Detect which cell encompasses the target text, then output its (X, Y) center coordinate. 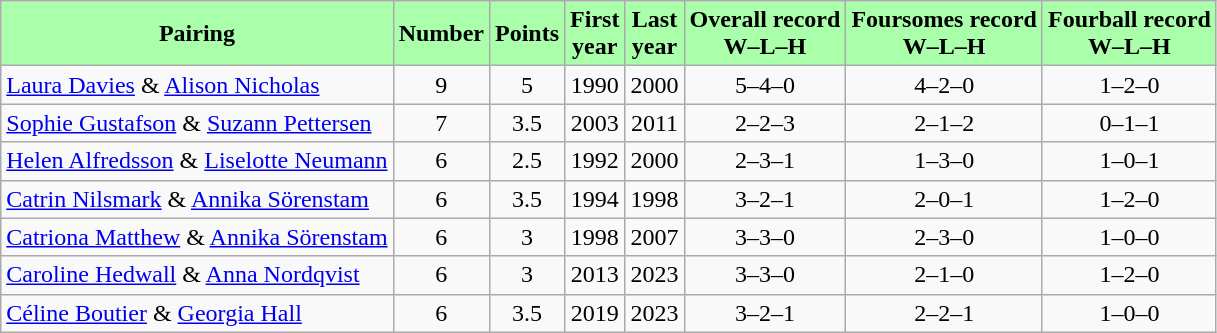
Pairing (197, 34)
2–3–0 (944, 237)
Fourball recordW–L–H (1129, 34)
Overall recordW–L–H (765, 34)
2–2–3 (765, 123)
5–4–0 (765, 85)
Firstyear (595, 34)
Points (526, 34)
0–1–1 (1129, 123)
9 (441, 85)
1992 (595, 161)
2007 (654, 237)
Catriona Matthew & Annika Sörenstam (197, 237)
Caroline Hedwall & Anna Nordqvist (197, 275)
7 (441, 123)
2–1–2 (944, 123)
Laura Davies & Alison Nicholas (197, 85)
Catrin Nilsmark & Annika Sörenstam (197, 199)
2013 (595, 275)
2–2–1 (944, 313)
1994 (595, 199)
2–3–1 (765, 161)
4–2–0 (944, 85)
2.5 (526, 161)
Foursomes recordW–L–H (944, 34)
5 (526, 85)
2019 (595, 313)
2003 (595, 123)
Number (441, 34)
Sophie Gustafson & Suzann Pettersen (197, 123)
2–0–1 (944, 199)
1–3–0 (944, 161)
Lastyear (654, 34)
1990 (595, 85)
2–1–0 (944, 275)
Céline Boutier & Georgia Hall (197, 313)
2011 (654, 123)
Helen Alfredsson & Liselotte Neumann (197, 161)
1–0–1 (1129, 161)
